From the cell containing the given text, extract its center point as (x, y) coordinate. 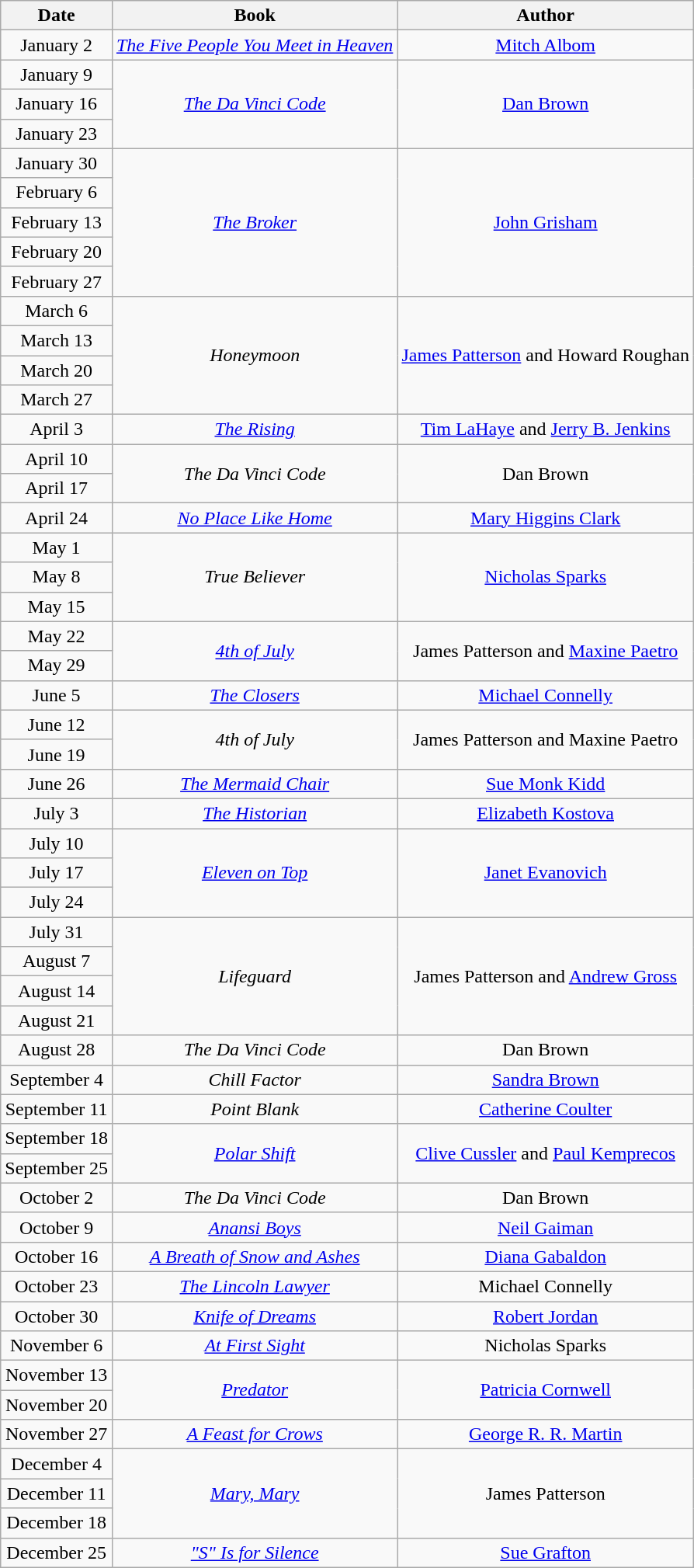
A Breath of Snow and Ashes (255, 1257)
March 6 (57, 311)
May 1 (57, 548)
November 20 (57, 1405)
George R. R. Martin (546, 1434)
November 6 (57, 1346)
True Believer (255, 577)
May 29 (57, 666)
Knife of Dreams (255, 1316)
Catherine Coulter (546, 1109)
November 27 (57, 1434)
Chill Factor (255, 1080)
Eleven on Top (255, 872)
"S" Is for Silence (255, 1552)
Mary Higgins Clark (546, 518)
October 9 (57, 1227)
James Patterson and Howard Roughan (546, 355)
October 16 (57, 1257)
Date (57, 16)
February 27 (57, 281)
The Lincoln Lawyer (255, 1286)
January 16 (57, 104)
December 4 (57, 1464)
June 12 (57, 725)
July 3 (57, 813)
July 17 (57, 873)
Sue Grafton (546, 1552)
At First Sight (255, 1346)
The Five People You Meet in Heaven (255, 45)
September 11 (57, 1109)
Author (546, 16)
James Patterson (546, 1493)
Elizabeth Kostova (546, 813)
September 4 (57, 1080)
November 13 (57, 1375)
The Rising (255, 429)
Honeymoon (255, 355)
Lifeguard (255, 976)
June 26 (57, 784)
May 15 (57, 607)
December 25 (57, 1552)
January 9 (57, 75)
The Closers (255, 695)
June 5 (57, 695)
August 28 (57, 1050)
May 22 (57, 636)
A Feast for Crows (255, 1434)
Robert Jordan (546, 1316)
April 17 (57, 488)
Book (255, 16)
Clive Cussler and Paul Kemprecos (546, 1153)
August 7 (57, 961)
August 14 (57, 991)
July 24 (57, 902)
September 25 (57, 1168)
The Mermaid Chair (255, 784)
Anansi Boys (255, 1227)
Patricia Cornwell (546, 1390)
The Broker (255, 222)
Janet Evanovich (546, 872)
February 20 (57, 252)
Polar Shift (255, 1153)
July 31 (57, 932)
February 13 (57, 222)
Mitch Albom (546, 45)
James Patterson and Andrew Gross (546, 976)
January 23 (57, 134)
February 6 (57, 193)
Tim LaHaye and Jerry B. Jenkins (546, 429)
John Grisham (546, 222)
March 27 (57, 400)
April 3 (57, 429)
August 21 (57, 1020)
April 24 (57, 518)
October 2 (57, 1198)
September 18 (57, 1139)
Mary, Mary (255, 1493)
October 23 (57, 1286)
Predator (255, 1390)
Diana Gabaldon (546, 1257)
March 20 (57, 370)
October 30 (57, 1316)
December 18 (57, 1523)
May 8 (57, 577)
April 10 (57, 459)
Sue Monk Kidd (546, 784)
The Historian (255, 813)
No Place Like Home (255, 518)
June 19 (57, 754)
Neil Gaiman (546, 1227)
March 13 (57, 340)
December 11 (57, 1493)
Point Blank (255, 1109)
Sandra Brown (546, 1080)
July 10 (57, 843)
January 2 (57, 45)
January 30 (57, 163)
